Locate the cell with the specified text and output its (x, y) center coordinate. 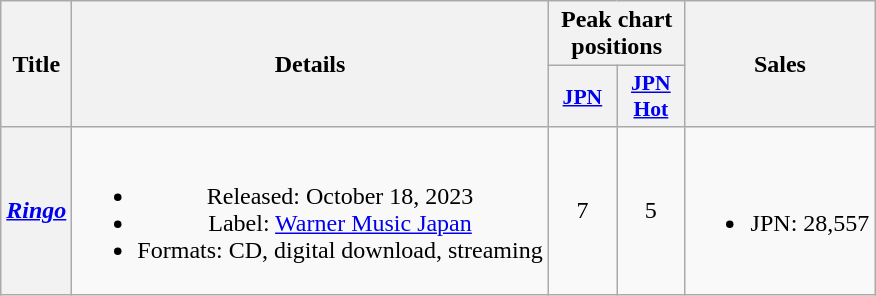
JPNHot (651, 96)
7 (582, 210)
JPN: 28,557 (780, 210)
5 (651, 210)
Released: October 18, 2023Label: Warner Music JapanFormats: CD, digital download, streaming (310, 210)
Peak chart positions (616, 34)
JPN (582, 96)
Sales (780, 64)
Ringo (36, 210)
Title (36, 64)
Details (310, 64)
